Pinpoint the cell where the given text exists, returning its (X, Y) midpoint coordinate. 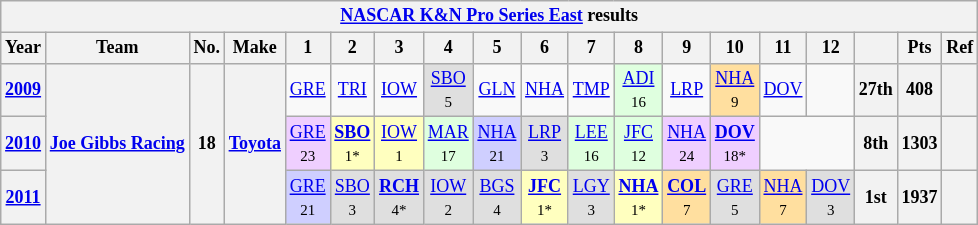
LEE 16 (591, 144)
IOW (400, 90)
ADI 16 (638, 90)
IOW 1 (400, 144)
SBO 1* (352, 144)
8 (638, 48)
No. (206, 48)
GRE 23 (308, 144)
DOV (783, 90)
IOW 2 (448, 197)
1 (308, 48)
9 (687, 48)
2010 (24, 144)
11 (783, 48)
GRE 21 (308, 197)
1303 (920, 144)
NHA 24 (687, 144)
Year (24, 48)
NHA 7 (783, 197)
7 (591, 48)
2011 (24, 197)
12 (831, 48)
2 (352, 48)
Toyota (254, 144)
Team (117, 48)
BGS 4 (497, 197)
COL 7 (687, 197)
JFC 1* (545, 197)
408 (920, 90)
GRE (308, 90)
DOV 18* (734, 144)
TMP (591, 90)
Pts (920, 48)
SBO 5 (448, 90)
GRE 5 (734, 197)
8th (876, 144)
LGY 3 (591, 197)
2009 (24, 90)
1937 (920, 197)
3 (400, 48)
TRI (352, 90)
RCH 4* (400, 197)
MAR 17 (448, 144)
18 (206, 144)
DOV 3 (831, 197)
JFC 12 (638, 144)
5 (497, 48)
4 (448, 48)
27th (876, 90)
SBO 3 (352, 197)
NASCAR K&N Pro Series East results (490, 16)
GLN (497, 90)
Joe Gibbs Racing (117, 144)
NHA (545, 90)
LRP (687, 90)
10 (734, 48)
LRP 3 (545, 144)
NHA 9 (734, 90)
6 (545, 48)
1st (876, 197)
Ref (960, 48)
Make (254, 48)
NHA 21 (497, 144)
NHA 1* (638, 197)
